Identify which cell holds the provided text, then report its [x, y] central coordinate. 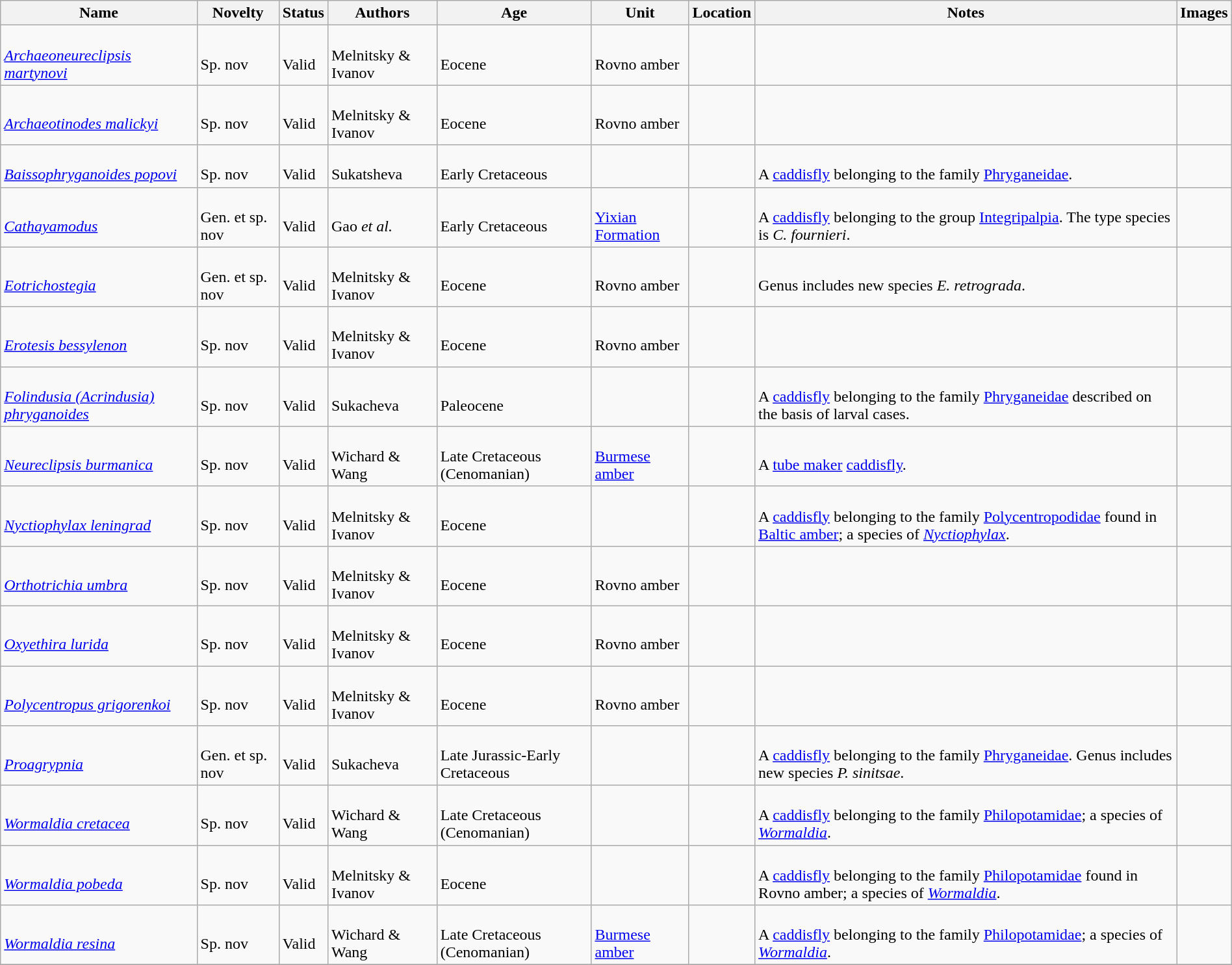
Location [722, 13]
Notes [966, 13]
Proagrypnia [99, 756]
Age [514, 13]
Yixian Formation [640, 217]
Paleocene [514, 396]
Archaeotinodes malickyi [99, 115]
A caddisfly belonging to the family Polycentropodidae found in Baltic amber; a species of Nyctiophylax. [966, 516]
Late Jurassic-Early Cretaceous [514, 756]
Images [1204, 13]
Genus includes new species E. retrograda. [966, 277]
Nyctiophylax leningrad [99, 516]
Baissophryganoides popovi [99, 166]
A caddisfly belonging to the group Integripalpia. The type species is C. fournieri. [966, 217]
Authors [382, 13]
A tube maker caddisfly. [966, 456]
A caddisfly belonging to the family Philopotamidae found in Rovno amber; a species of Wormaldia. [966, 875]
A caddisfly belonging to the family Phryganeidae. [966, 166]
Status [303, 13]
Oxyethira lurida [99, 636]
Wormaldia cretacea [99, 816]
Archaeoneureclipsis martynovi [99, 55]
Sukatsheva [382, 166]
Wormaldia resina [99, 935]
Erotesis bessylenon [99, 337]
Novelty [238, 13]
Unit [640, 13]
A caddisfly belonging to the family Phryganeidae. Genus includes new species P. sinitsae. [966, 756]
Gao et al. [382, 217]
Cathayamodus [99, 217]
Polycentropus grigorenkoi [99, 695]
Orthotrichia umbra [99, 576]
Folindusia (Acrindusia) phryganoides [99, 396]
Wormaldia pobeda [99, 875]
A caddisfly belonging to the family Phryganeidae described on the basis of larval cases. [966, 396]
Eotrichostegia [99, 277]
Name [99, 13]
Neureclipsis burmanica [99, 456]
